From the cell containing the given text, extract its center point as [x, y] coordinate. 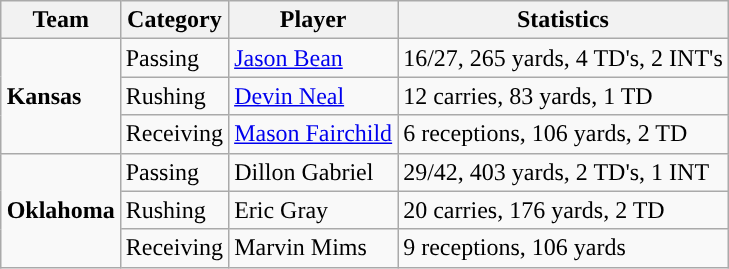
Statistics [564, 20]
Jason Bean [314, 58]
16/27, 265 yards, 4 TD's, 2 INT's [564, 58]
29/42, 403 yards, 2 TD's, 1 INT [564, 172]
20 carries, 176 yards, 2 TD [564, 210]
6 receptions, 106 yards, 2 TD [564, 134]
Eric Gray [314, 210]
Kansas [60, 96]
9 receptions, 106 yards [564, 248]
Player [314, 20]
Team [60, 20]
Devin Neal [314, 96]
Category [174, 20]
Marvin Mims [314, 248]
12 carries, 83 yards, 1 TD [564, 96]
Mason Fairchild [314, 134]
Dillon Gabriel [314, 172]
Oklahoma [60, 210]
